Capture the cell that displays the provided text and extract its [x, y] central coordinate. 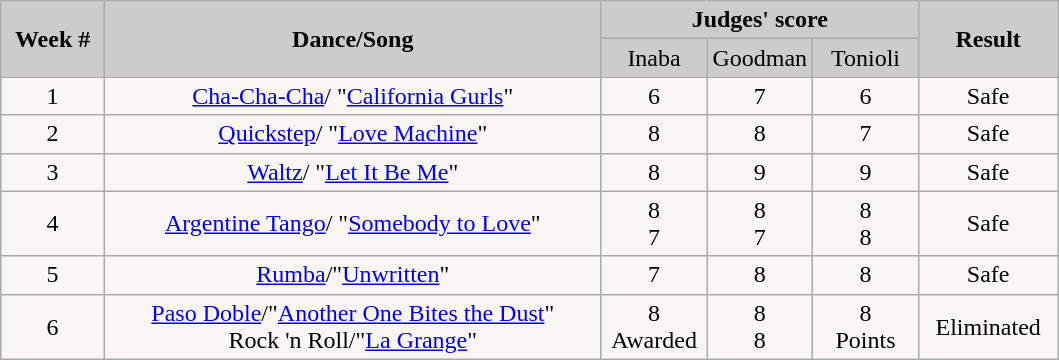
Dance/Song [352, 39]
Waltz/ "Let It Be Me" [352, 172]
8Points [866, 326]
Tonioli [866, 58]
Inaba [654, 58]
Eliminated [988, 326]
2 [53, 134]
Paso Doble/"Another One Bites the Dust"Rock 'n Roll/"La Grange" [352, 326]
Judges' score [760, 20]
Cha-Cha-Cha/ "California Gurls" [352, 96]
4 [53, 224]
8Awarded [654, 326]
Result [988, 39]
5 [53, 275]
Goodman [760, 58]
Rumba/"Unwritten" [352, 275]
Quickstep/ "Love Machine" [352, 134]
1 [53, 96]
Week # [53, 39]
3 [53, 172]
Argentine Tango/ "Somebody to Love" [352, 224]
